Scan for the cell matching the given text and deliver its [x, y] coordinate at center. 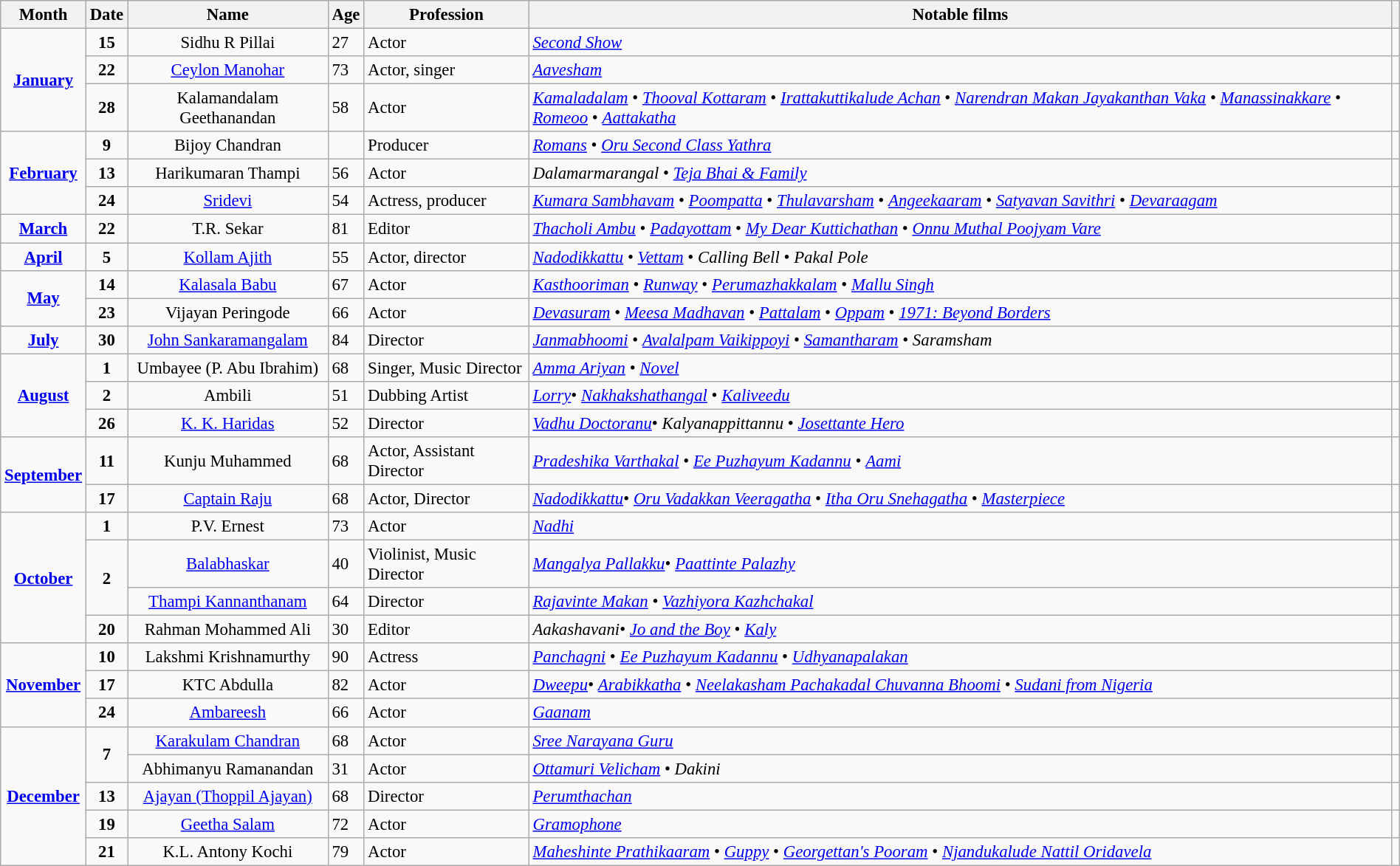
Amma Ariyan • Novel [960, 368]
Aavesham [960, 70]
52 [346, 423]
Ambili [228, 396]
Umbayee (P. Abu Ibrahim) [228, 368]
Actor, singer [446, 70]
23 [106, 312]
March [44, 229]
Ajayan (Thoppil Ajayan) [228, 796]
14 [106, 284]
October [44, 577]
84 [346, 340]
11 [106, 461]
54 [346, 202]
Kollam Ajith [228, 257]
72 [346, 824]
KTC Abdulla [228, 685]
November [44, 685]
Janmabhoomi • Avalalpam Vaikippoyi • Samantharam • Saramsham [960, 340]
Nadhi [960, 526]
Dubbing Artist [446, 396]
Producer [446, 145]
Panchagni • Ee Puzhayum Kadannu • Udhyanapalakan [960, 657]
Ceylon Manohar [228, 70]
July [44, 340]
Captain Raju [228, 498]
Perumthachan [960, 796]
February [44, 173]
January [44, 80]
Violinist, Music Director [446, 564]
27 [346, 43]
Kalasala Babu [228, 284]
Vijayan Peringode [228, 312]
Kumara Sambhavam • Poompatta • Thulavarsham • Angeekaaram • Satyavan Savithri • Devaraagam [960, 202]
Aakashavani• Jo and the Boy • Kaly [960, 630]
Age [346, 15]
82 [346, 685]
Date [106, 15]
P.V. Ernest [228, 526]
67 [346, 284]
Kasthooriman • Runway • Perumazhakkalam • Mallu Singh [960, 284]
Nadodikkattu• Oru Vadakkan Veeragatha • Itha Oru Snehagatha • Masterpiece [960, 498]
19 [106, 824]
Sidhu R Pillai [228, 43]
Thacholi Ambu • Padayottam • My Dear Kuttichathan • Onnu Muthal Poojyam Vare [960, 229]
Bijoy Chandran [228, 145]
81 [346, 229]
Harikumaran Thampi [228, 173]
20 [106, 630]
Lakshmi Krishnamurthy [228, 657]
Maheshinte Prathikaaram • Guppy • Georgettan's Pooram • Njandukalude Nattil Oridavela [960, 852]
26 [106, 423]
Second Show [960, 43]
Abhimanyu Ramanandan [228, 769]
Sridevi [228, 202]
Lorry• Nakhakshathangal • Kaliveedu [960, 396]
Month [44, 15]
5 [106, 257]
Notable films [960, 15]
Ottamuri Velicham • Dakini [960, 769]
Profession [446, 15]
Actress [446, 657]
7 [106, 755]
John Sankaramangalam [228, 340]
August [44, 396]
58 [346, 108]
Geetha Salam [228, 824]
May [44, 298]
Vadhu Doctoranu• Kalyanappittannu • Josettante Hero [960, 423]
Kamaladalam • Thooval Kottaram • Irattakuttikalude Achan • Narendran Makan Jayakanthan Vaka • Manassinakkare • Romeoo • Aattakatha [960, 108]
51 [346, 396]
10 [106, 657]
Actor, Director [446, 498]
Dalamarmarangal • Teja Bhai & Family [960, 173]
K. K. Haridas [228, 423]
Nadodikkattu • Vettam • Calling Bell • Pakal Pole [960, 257]
Gaanam [960, 713]
55 [346, 257]
21 [106, 852]
Actor, director [446, 257]
Actor, Assistant Director [446, 461]
Rahman Mohammed Ali [228, 630]
Actress, producer [446, 202]
64 [346, 602]
Pradeshika Varthakal • Ee Puzhayum Kadannu • Aami [960, 461]
Thampi Kannanthanam [228, 602]
Dweepu• Arabikkatha • Neelakasham Pachakadal Chuvanna Bhoomi • Sudani from Nigeria [960, 685]
40 [346, 564]
T.R. Sekar [228, 229]
Kalamandalam Geethanandan [228, 108]
Devasuram • Meesa Madhavan • Pattalam • Oppam • 1971: Beyond Borders [960, 312]
Name [228, 15]
Ambareesh [228, 713]
90 [346, 657]
Balabhaskar [228, 564]
Gramophone [960, 824]
79 [346, 852]
Karakulam Chandran [228, 740]
Singer, Music Director [446, 368]
9 [106, 145]
Mangalya Pallakku• Paattinte Palazhy [960, 564]
15 [106, 43]
September [44, 475]
December [44, 796]
Romans • Oru Second Class Yathra [960, 145]
28 [106, 108]
Kunju Muhammed [228, 461]
31 [346, 769]
Rajavinte Makan • Vazhiyora Kazhchakal [960, 602]
Sree Narayana Guru [960, 740]
56 [346, 173]
April [44, 257]
K.L. Antony Kochi [228, 852]
